For the text-containing cell, return its midpoint in (x, y) coordinate format. 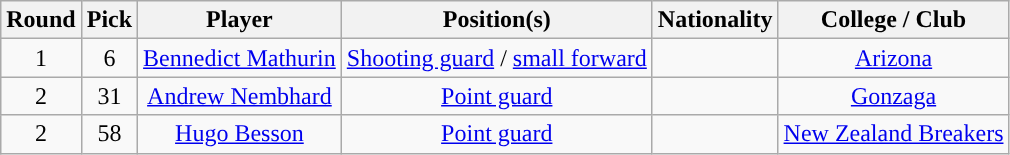
Bennedict Mathurin (240, 58)
Position(s) (496, 20)
31 (109, 96)
Pick (109, 20)
Nationality (715, 20)
58 (109, 134)
Arizona (894, 58)
New Zealand Breakers (894, 134)
Round (41, 20)
College / Club (894, 20)
1 (41, 58)
6 (109, 58)
Shooting guard / small forward (496, 58)
Gonzaga (894, 96)
Andrew Nembhard (240, 96)
Player (240, 20)
Hugo Besson (240, 134)
